Search for the cell housing the specified text and yield its (X, Y) center coordinate. 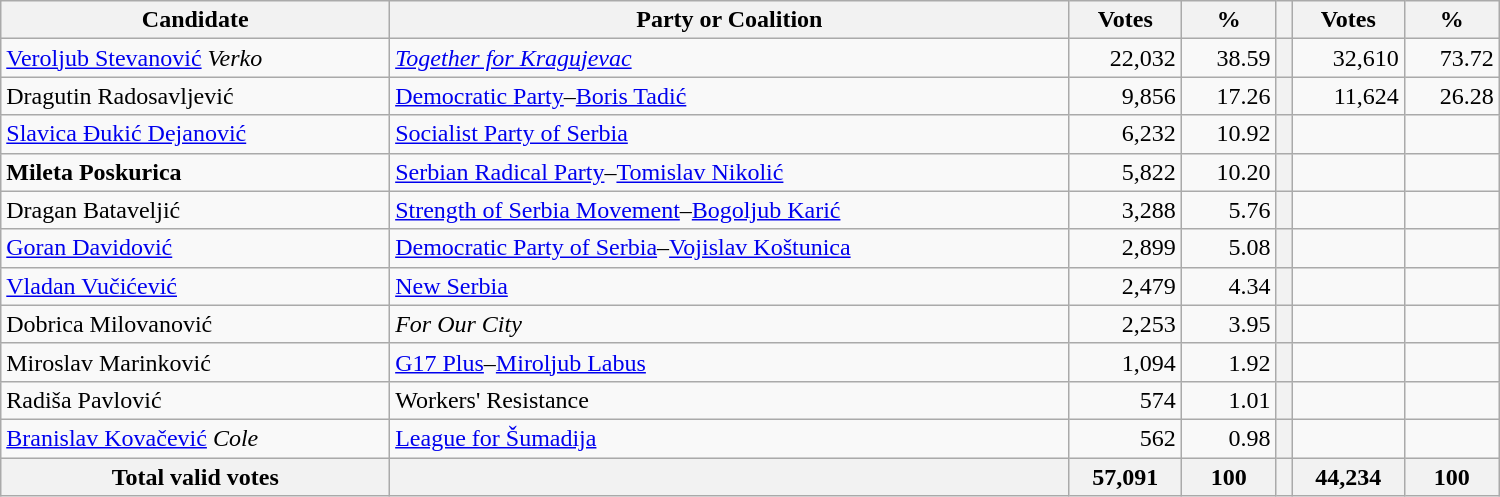
38.59 (1228, 58)
Workers' Resistance (730, 400)
League for Šumadija (730, 438)
Candidate (196, 20)
0.98 (1228, 438)
11,624 (1348, 96)
10.20 (1228, 172)
Together for Kragujevac (730, 58)
6,232 (1125, 134)
Dragan Bataveljić (196, 210)
Radiša Pavlović (196, 400)
Democratic Party of Serbia–Vojislav Koštunica (730, 248)
2,253 (1125, 324)
2,899 (1125, 248)
26.28 (1452, 96)
44,234 (1348, 477)
17.26 (1228, 96)
9,856 (1125, 96)
Dragutin Radosavljević (196, 96)
1.01 (1228, 400)
3.95 (1228, 324)
For Our City (730, 324)
3,288 (1125, 210)
Veroljub Stevanović Verko (196, 58)
Vladan Vučićević (196, 286)
57,091 (1125, 477)
Socialist Party of Serbia (730, 134)
Party or Coalition (730, 20)
10.92 (1228, 134)
Strength of Serbia Movement–Bogoljub Karić (730, 210)
562 (1125, 438)
Dobrica Milovanović (196, 324)
Total valid votes (196, 477)
Goran Davidović (196, 248)
2,479 (1125, 286)
G17 Plus–Miroljub Labus (730, 362)
New Serbia (730, 286)
73.72 (1452, 58)
5.76 (1228, 210)
5,822 (1125, 172)
1,094 (1125, 362)
1.92 (1228, 362)
4.34 (1228, 286)
Democratic Party–Boris Tadić (730, 96)
574 (1125, 400)
Miroslav Marinković (196, 362)
Serbian Radical Party–Tomislav Nikolić (730, 172)
Mileta Poskurica (196, 172)
5.08 (1228, 248)
Slavica Đukić Dejanović (196, 134)
Branislav Kovačević Cole (196, 438)
32,610 (1348, 58)
22,032 (1125, 58)
